Find where the given text appears and provide that cell's center as [x, y] coordinate. 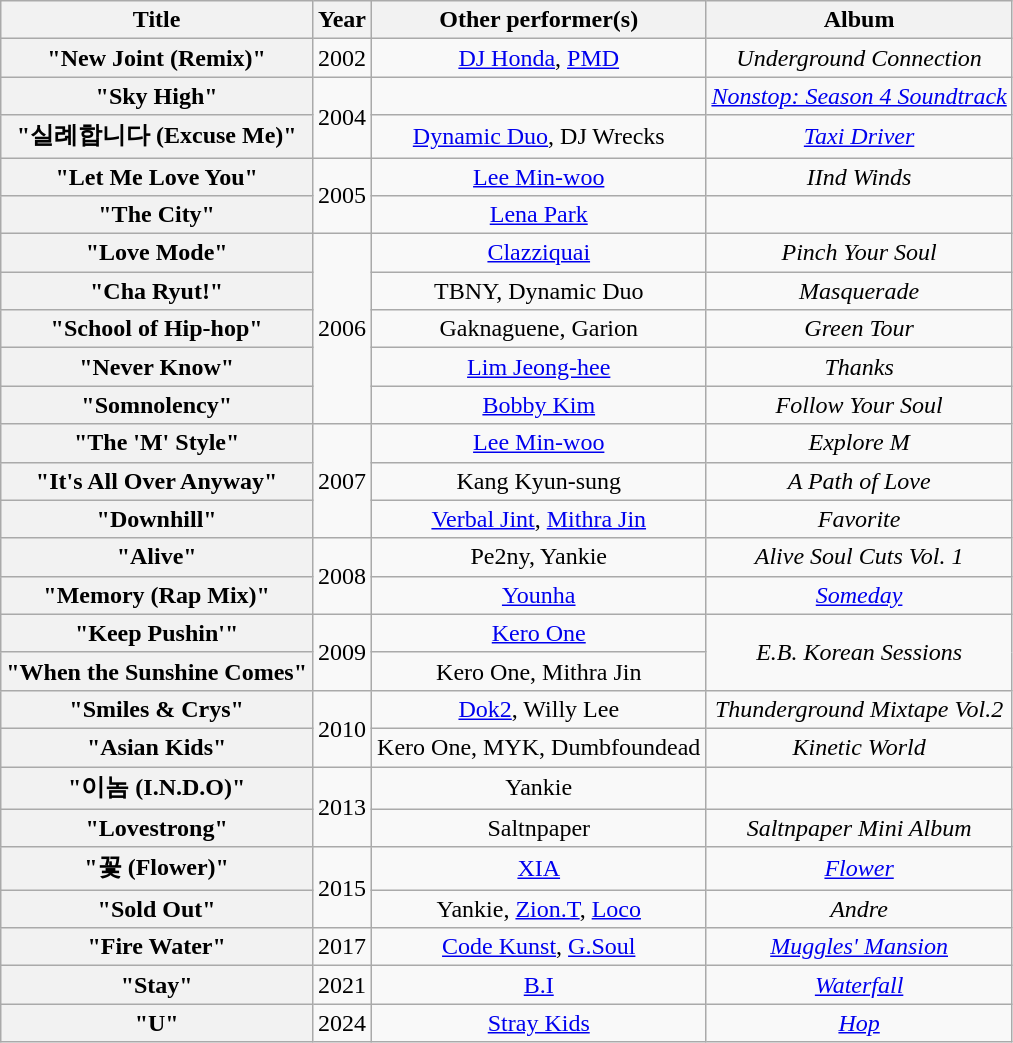
Masquerade [859, 291]
"Downhill" [157, 519]
A Path of Love [859, 481]
Explore M [859, 443]
"Somnolency" [157, 405]
"Memory (Rap Mix)" [157, 595]
Nonstop: Season 4 Soundtrack [859, 96]
Year [342, 20]
"Asian Kids" [157, 747]
Kang Kyun-sung [539, 481]
Title [157, 20]
2021 [342, 985]
2002 [342, 58]
"Sky High" [157, 96]
"실례합니다 (Excuse Me)" [157, 136]
Kero One, Mithra Jin [539, 671]
Hop [859, 1023]
Other performer(s) [539, 20]
B.I [539, 985]
Dok2, Willy Lee [539, 709]
2004 [342, 118]
Gaknaguene, Garion [539, 329]
Favorite [859, 519]
Clazziquai [539, 253]
Lena Park [539, 215]
Bobby Kim [539, 405]
2015 [342, 888]
TBNY, Dynamic Duo [539, 291]
Yankie [539, 788]
Saltnpaper [539, 828]
"The City" [157, 215]
Pinch Your Soul [859, 253]
Stray Kids [539, 1023]
Underground Connection [859, 58]
Dynamic Duo, DJ Wrecks [539, 136]
Saltnpaper Mini Album [859, 828]
"Sold Out" [157, 909]
Follow Your Soul [859, 405]
2024 [342, 1023]
Someday [859, 595]
"Stay" [157, 985]
"School of Hip-hop" [157, 329]
"Smiles & Crys" [157, 709]
2009 [342, 652]
2010 [342, 728]
DJ Honda, PMD [539, 58]
Andre [859, 909]
"이놈 (I.N.D.O)" [157, 788]
XIA [539, 868]
Taxi Driver [859, 136]
"Never Know" [157, 367]
2013 [342, 806]
Thanks [859, 367]
Younha [539, 595]
Green Tour [859, 329]
"It's All Over Anyway" [157, 481]
"꽃 (Flower)" [157, 868]
2017 [342, 947]
"Fire Water" [157, 947]
Kinetic World [859, 747]
2007 [342, 481]
"New Joint (Remix)" [157, 58]
2005 [342, 196]
Flower [859, 868]
2008 [342, 576]
IInd Winds [859, 177]
Verbal Jint, Mithra Jin [539, 519]
Alive Soul Cuts Vol. 1 [859, 557]
"Love Mode" [157, 253]
"The 'M' Style" [157, 443]
Muggles' Mansion [859, 947]
"Cha Ryut!" [157, 291]
"Alive" [157, 557]
Kero One [539, 633]
"Lovestrong" [157, 828]
"When the Sunshine Comes" [157, 671]
Thunderground Mixtape Vol.2 [859, 709]
"Let Me Love You" [157, 177]
Yankie, Zion.T, Loco [539, 909]
"Keep Pushin'" [157, 633]
"U" [157, 1023]
E.B. Korean Sessions [859, 652]
Lim Jeong-hee [539, 367]
2006 [342, 329]
Waterfall [859, 985]
Code Kunst, G.Soul [539, 947]
Pe2ny, Yankie [539, 557]
Album [859, 20]
Kero One, MYK, Dumbfoundead [539, 747]
